Detect which cell encompasses the target text, then output its (x, y) center coordinate. 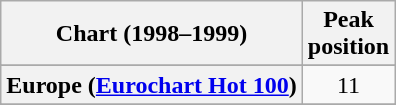
Chart (1998–1999) (152, 34)
11 (348, 85)
Peakposition (348, 34)
Europe (Eurochart Hot 100) (152, 85)
